Find where the given text appears and provide that cell's center as [X, Y] coordinate. 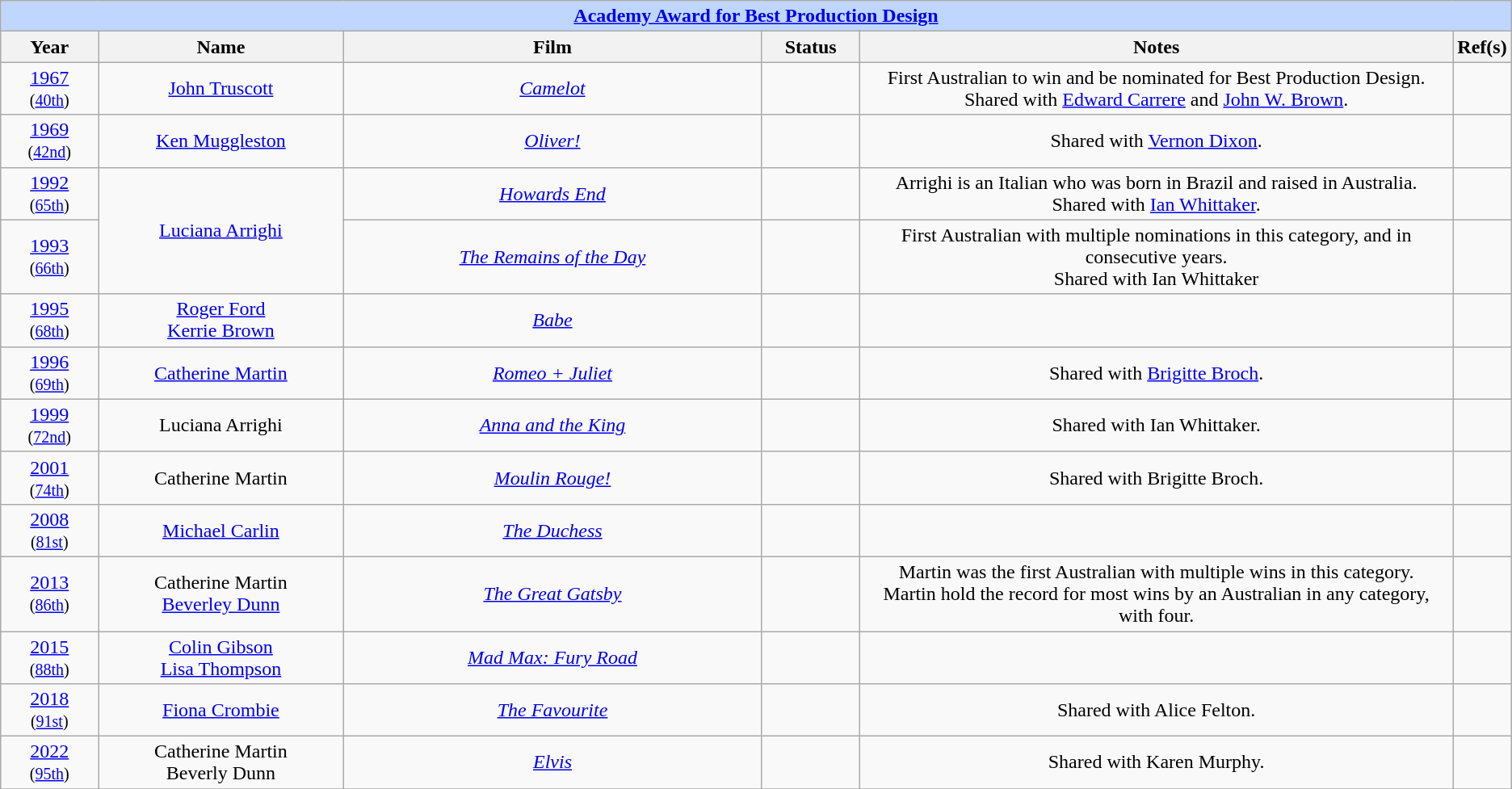
1992(65th) [50, 194]
The Duchess [552, 530]
1999(72nd) [50, 425]
First Australian to win and be nominated for Best Production Design.Shared with Edward Carrere and John W. Brown. [1156, 89]
Colin GibsonLisa Thompson [221, 657]
Year [50, 47]
Shared with Alice Felton. [1156, 711]
1995(68th) [50, 320]
Ken Muggleston [221, 141]
2018(91st) [50, 711]
2008(81st) [50, 530]
2013(86th) [50, 594]
1969(42nd) [50, 141]
The Great Gatsby [552, 594]
Roger FordKerrie Brown [221, 320]
Fiona Crombie [221, 711]
Ref(s) [1482, 47]
1996(69th) [50, 373]
2001(74th) [50, 478]
2022(95th) [50, 762]
Catherine Martin Beverly Dunn [221, 762]
John Truscott [221, 89]
Film [552, 47]
Status [811, 47]
Shared with Vernon Dixon. [1156, 141]
Anna and the King [552, 425]
The Favourite [552, 711]
Oliver! [552, 141]
Name [221, 47]
Arrighi is an Italian who was born in Brazil and raised in Australia.Shared with Ian Whittaker. [1156, 194]
Martin was the first Australian with multiple wins in this category.Martin hold the record for most wins by an Australian in any category, with four. [1156, 594]
Catherine Martin Beverley Dunn [221, 594]
Shared with Ian Whittaker. [1156, 425]
The Remains of the Day [552, 257]
Notes [1156, 47]
Academy Award for Best Production Design [756, 16]
1993(66th) [50, 257]
First Australian with multiple nominations in this category, and in consecutive years.Shared with Ian Whittaker [1156, 257]
2015(88th) [50, 657]
Camelot [552, 89]
Shared with Karen Murphy. [1156, 762]
Moulin Rouge! [552, 478]
Michael Carlin [221, 530]
Elvis [552, 762]
1967(40th) [50, 89]
Babe [552, 320]
Mad Max: Fury Road [552, 657]
Romeo + Juliet [552, 373]
Howards End [552, 194]
